Scan for the cell matching the given text and deliver its [X, Y] coordinate at center. 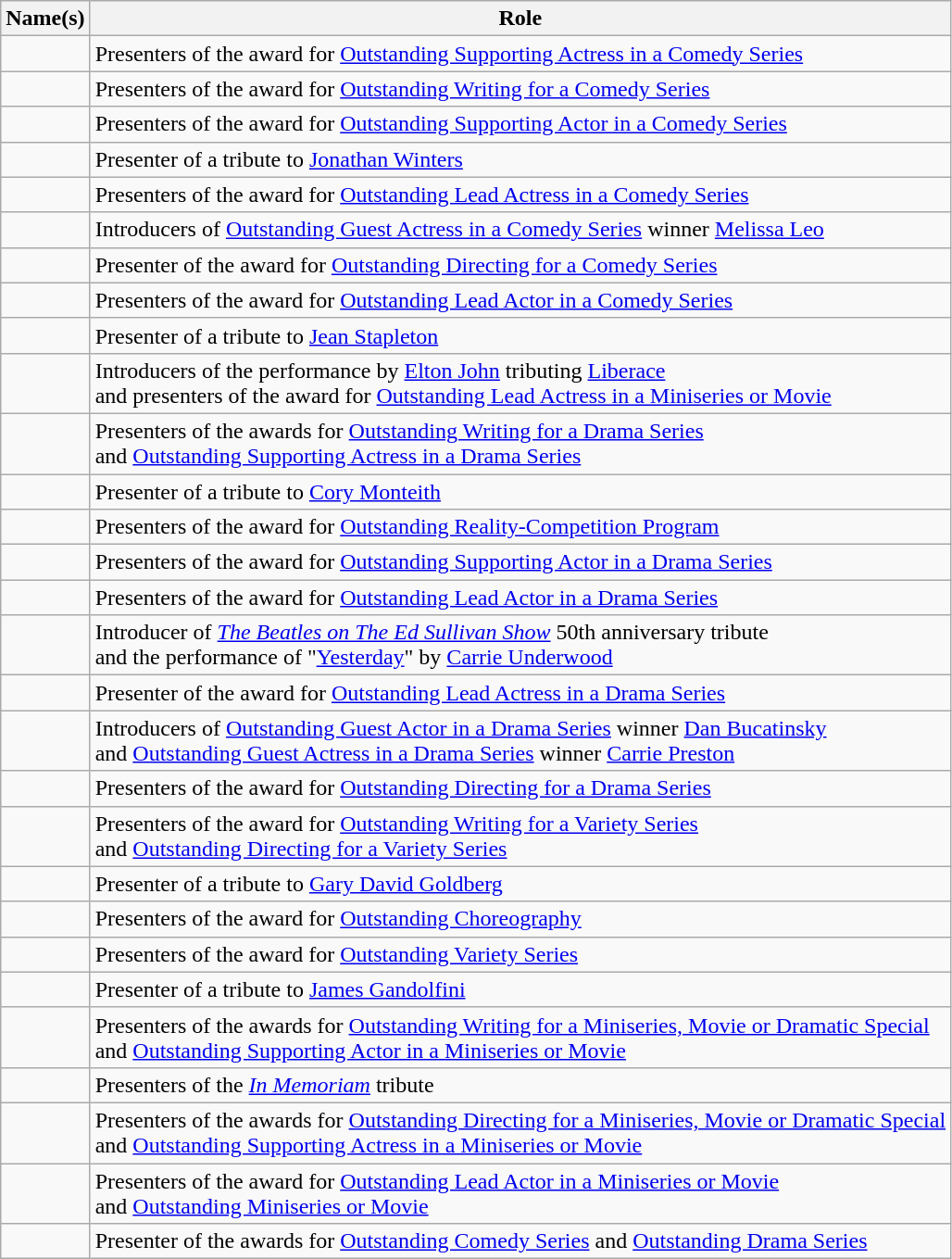
Introducer of The Beatles on The Ed Sullivan Show 50th anniversary tribute and the performance of "Yesterday" by Carrie Underwood [520, 645]
Introducers of the performance by Elton John tributing Liberaceand presenters of the award for Outstanding Lead Actress in a Miniseries or Movie [520, 384]
Introducers of Outstanding Guest Actress in a Comedy Series winner Melissa Leo [520, 230]
Presenters of the award for Outstanding Choreography [520, 919]
Presenters of the award for Outstanding Lead Actor in a Drama Series [520, 598]
Presenters of the award for Outstanding Lead Actress in a Comedy Series [520, 195]
Introducers of Outstanding Guest Actor in a Drama Series winner Dan Bucatinsky and Outstanding Guest Actress in a Drama Series winner Carrie Preston [520, 741]
Presenter of a tribute to Jean Stapleton [520, 335]
Presenter of a tribute to James Gandolfini [520, 989]
Name(s) [45, 19]
Presenters of the award for Outstanding Supporting Actor in a Drama Series [520, 562]
Presenter of a tribute to Cory Monteith [520, 492]
Presenters of the award for Outstanding Lead Actor in a Comedy Series [520, 300]
Presenters of the award for Outstanding Lead Actor in a Miniseries or Movieand Outstanding Miniseries or Movie [520, 1193]
Presenters of the awards for Outstanding Writing for a Drama Seriesand Outstanding Supporting Actress in a Drama Series [520, 443]
Presenter of a tribute to Jonathan Winters [520, 159]
Presenters of the In Memoriam tribute [520, 1085]
Presenters of the award for Outstanding Variety Series [520, 954]
Presenters of the award for Outstanding Reality-Competition Program [520, 527]
Presenters of the award for Outstanding Writing for a Variety Seriesand Outstanding Directing for a Variety Series [520, 836]
Presenters of the award for Outstanding Supporting Actor in a Comedy Series [520, 124]
Role [520, 19]
Presenter of the awards for Outstanding Comedy Series and Outstanding Drama Series [520, 1241]
Presenters of the award for Outstanding Directing for a Drama Series [520, 788]
Presenter of the award for Outstanding Directing for a Comedy Series [520, 265]
Presenter of a tribute to Gary David Goldberg [520, 884]
Presenter of the award for Outstanding Lead Actress in a Drama Series [520, 693]
Presenters of the award for Outstanding Supporting Actress in a Comedy Series [520, 54]
Presenters of the award for Outstanding Writing for a Comedy Series [520, 89]
